Return the [X, Y] coordinate for the center point of the cell that contains the specified text.  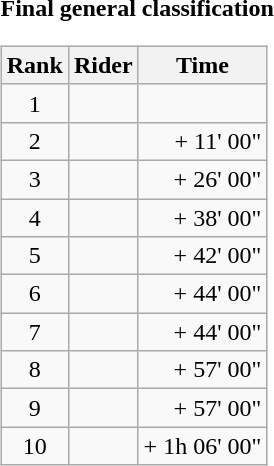
+ 42' 00" [202, 256]
+ 1h 06' 00" [202, 446]
+ 38' 00" [202, 217]
Time [202, 65]
5 [34, 256]
3 [34, 179]
8 [34, 370]
2 [34, 141]
+ 11' 00" [202, 141]
Rank [34, 65]
10 [34, 446]
1 [34, 103]
Rider [103, 65]
7 [34, 332]
4 [34, 217]
+ 26' 00" [202, 179]
6 [34, 294]
9 [34, 408]
